Find where the given text appears and provide that cell's center as [x, y] coordinate. 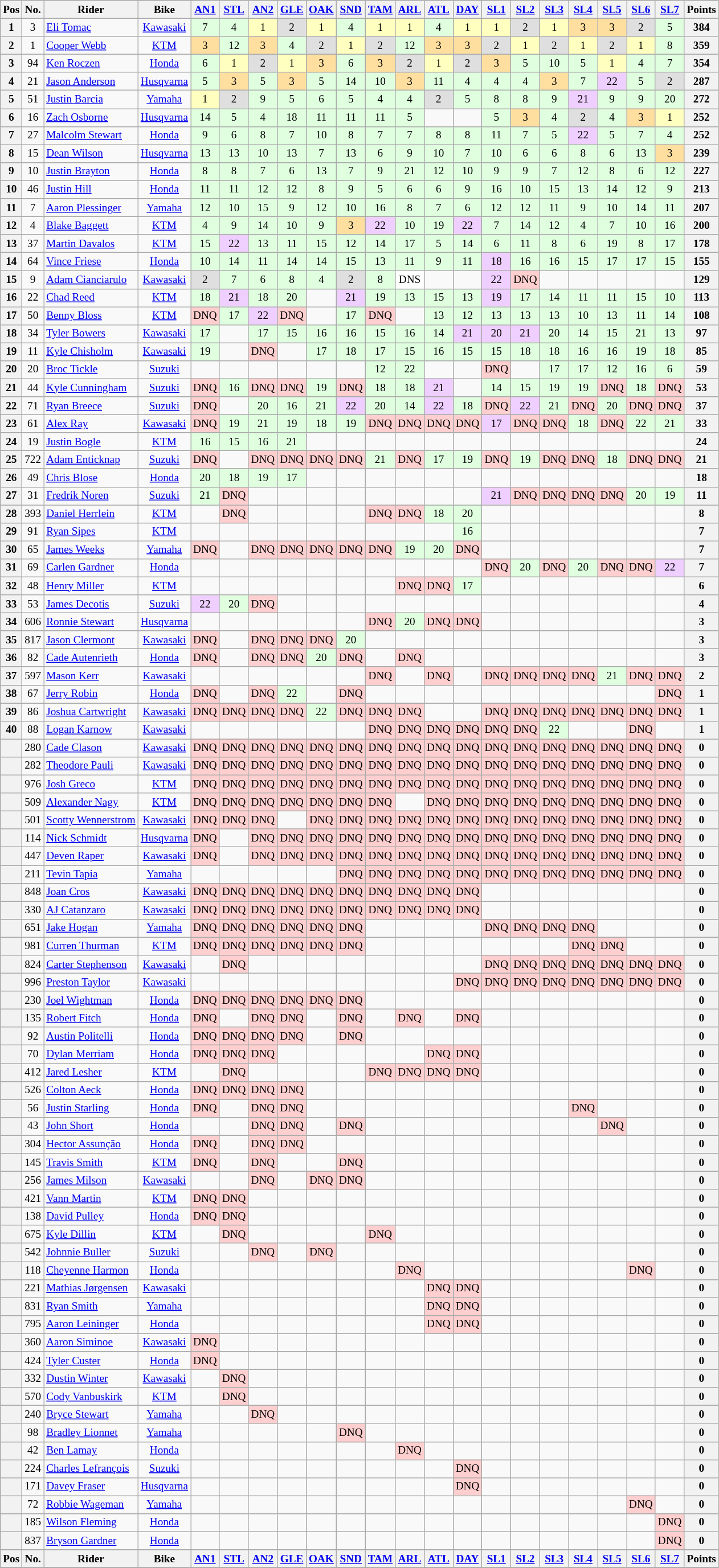
207 [701, 208]
82 [33, 658]
Ken Roczen [91, 63]
824 [33, 964]
Ryan Smith [91, 1307]
Charles Lefrançois [91, 1468]
Alex Ray [91, 424]
39 [11, 712]
501 [33, 820]
831 [33, 1307]
44 [33, 388]
36 [11, 658]
211 [33, 874]
Bryson Gardner [91, 1541]
23 [11, 424]
384 [701, 27]
26 [11, 478]
Ryan Breece [91, 406]
Aaron Leininger [91, 1324]
Fredrik Noren [91, 496]
40 [11, 730]
Vann Martin [91, 1198]
John Short [91, 1126]
108 [701, 315]
287 [701, 81]
817 [33, 640]
Colton Aeck [91, 1090]
Aaron Plessinger [91, 208]
Chad Reed [91, 298]
Johnnie Buller [91, 1253]
240 [33, 1415]
304 [33, 1144]
Daniel Herrlein [91, 514]
David Pulley [91, 1216]
424 [33, 1361]
98 [33, 1432]
280 [33, 748]
Alexander Nagy [91, 802]
213 [701, 190]
Bradley Lionnet [91, 1432]
Cade Clason [91, 748]
Justin Hill [91, 190]
43 [33, 1126]
606 [33, 622]
981 [33, 946]
Cade Autenrieth [91, 658]
Chris Blose [91, 478]
Martin Davalos [91, 244]
Dustin Winter [91, 1378]
114 [33, 838]
113 [701, 298]
51 [33, 100]
35 [11, 640]
412 [33, 1072]
Tyler Custer [91, 1361]
272 [701, 100]
227 [701, 171]
Ryan Sipes [91, 532]
Jared Lesher [91, 1072]
Justin Brayton [91, 171]
Carter Stephenson [91, 964]
AJ Catanzaro [91, 910]
185 [33, 1522]
Blake Baggett [91, 225]
97 [701, 334]
Curren Thurman [91, 946]
25 [11, 460]
Jason Anderson [91, 81]
795 [33, 1324]
Joan Cros [91, 892]
Mathias Jørgensen [91, 1288]
421 [33, 1198]
Ben Lamay [91, 1451]
224 [33, 1468]
Scotty Wennerstrom [91, 820]
James Decotis [91, 604]
722 [33, 460]
597 [33, 676]
542 [33, 1253]
Deven Raper [91, 856]
359 [701, 46]
Adam Cianciarulo [91, 280]
65 [33, 550]
256 [33, 1180]
Bryce Stewart [91, 1415]
67 [33, 694]
Eli Tomac [91, 27]
651 [33, 928]
DNS [410, 280]
59 [701, 370]
James Milson [91, 1180]
28 [11, 514]
56 [33, 1109]
46 [33, 190]
Jason Clermont [91, 640]
447 [33, 856]
393 [33, 514]
Cody Vanbuskirk [91, 1397]
64 [33, 262]
282 [33, 766]
570 [33, 1397]
50 [33, 315]
129 [701, 280]
72 [33, 1505]
Aaron Siminoe [91, 1343]
Mason Kerr [91, 676]
James Weeks [91, 550]
Jake Hogan [91, 928]
42 [33, 1451]
49 [33, 478]
976 [33, 784]
Josh Greco [91, 784]
526 [33, 1090]
48 [33, 586]
171 [33, 1487]
Cheyenne Harmon [91, 1270]
Zach Osborne [91, 117]
230 [33, 1000]
Kyle Cunningham [91, 388]
837 [33, 1541]
138 [33, 1216]
29 [11, 532]
Justin Barcia [91, 100]
71 [33, 406]
Nick Schmidt [91, 838]
Logan Karnow [91, 730]
135 [33, 1018]
32 [11, 586]
848 [33, 892]
Davey Fraser [91, 1487]
145 [33, 1163]
94 [33, 63]
Justin Bogle [91, 442]
Justin Starling [91, 1109]
221 [33, 1288]
354 [701, 63]
Vince Friese [91, 262]
Travis Smith [91, 1163]
Austin Politelli [91, 1036]
85 [701, 352]
200 [701, 225]
Malcolm Stewart [91, 136]
330 [33, 910]
Henry Miller [91, 586]
996 [33, 982]
38 [11, 694]
Robert Fitch [91, 1018]
88 [33, 730]
Dylan Merriam [91, 1054]
332 [33, 1378]
178 [701, 244]
Joshua Cartwright [91, 712]
118 [33, 1270]
Kyle Chisholm [91, 352]
Dean Wilson [91, 154]
Cooper Webb [91, 46]
Tyler Bowers [91, 334]
Benny Bloss [91, 315]
Tevin Tapia [91, 874]
509 [33, 802]
91 [33, 532]
Jerry Robin [91, 694]
Hector Assunção [91, 1144]
Robbie Wageman [91, 1505]
69 [33, 568]
Wilson Fleming [91, 1522]
92 [33, 1036]
155 [701, 262]
Ronnie Stewart [91, 622]
239 [701, 154]
675 [33, 1234]
Theodore Pauli [91, 766]
30 [11, 550]
Kyle Dillin [91, 1234]
70 [33, 1054]
Preston Taylor [91, 982]
360 [33, 1343]
Adam Enticknap [91, 460]
Joel Wightman [91, 1000]
61 [33, 424]
Broc Tickle [91, 370]
Carlen Gardner [91, 568]
86 [33, 712]
